Pinpoint the cell where the given text exists, returning its [x, y] midpoint coordinate. 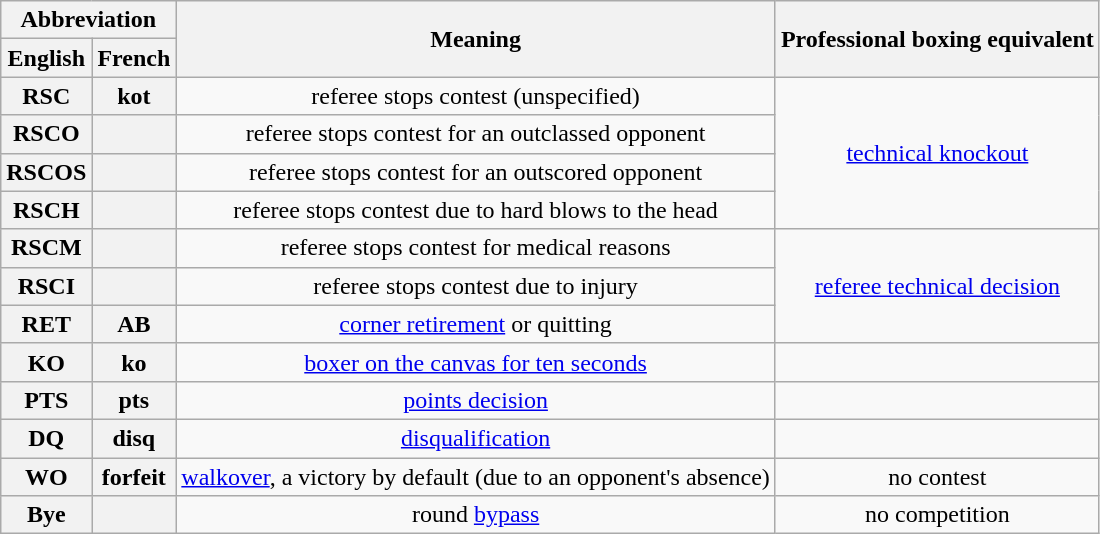
points decision [476, 400]
AB [134, 324]
RSCOS [46, 172]
English [46, 58]
technical knockout [937, 153]
forfeit [134, 477]
pts [134, 400]
Abbreviation [88, 20]
referee technical decision [937, 286]
RET [46, 324]
referee stops contest (unspecified) [476, 96]
referee stops contest due to injury [476, 286]
RSCO [46, 134]
DQ [46, 438]
KO [46, 362]
French [134, 58]
RSC [46, 96]
RSCM [46, 248]
referee stops contest for medical reasons [476, 248]
Professional boxing equivalent [937, 39]
WO [46, 477]
round bypass [476, 515]
Meaning [476, 39]
ko [134, 362]
corner retirement or quitting [476, 324]
Bye [46, 515]
PTS [46, 400]
RSCI [46, 286]
no contest [937, 477]
boxer on the canvas for ten seconds [476, 362]
walkover, a victory by default (due to an opponent's absence) [476, 477]
referee stops contest for an outscored opponent [476, 172]
referee stops contest for an outclassed opponent [476, 134]
referee stops contest due to hard blows to the head [476, 210]
RSCH [46, 210]
disqualification [476, 438]
disq [134, 438]
kot [134, 96]
no competition [937, 515]
